Scan for the cell matching the given text and deliver its [x, y] coordinate at center. 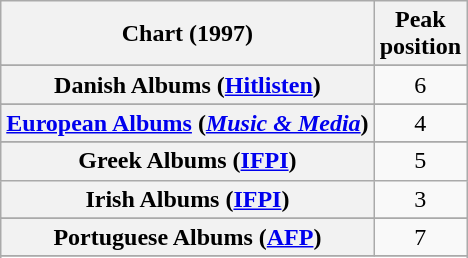
Greek Albums (IFPI) [188, 161]
4 [420, 123]
Chart (1997) [188, 34]
6 [420, 85]
5 [420, 161]
Peakposition [420, 34]
7 [420, 237]
Portuguese Albums (AFP) [188, 237]
Irish Albums (IFPI) [188, 199]
European Albums (Music & Media) [188, 123]
3 [420, 199]
Danish Albums (Hitlisten) [188, 85]
